Return [x, y] of the center of cell containing provided text 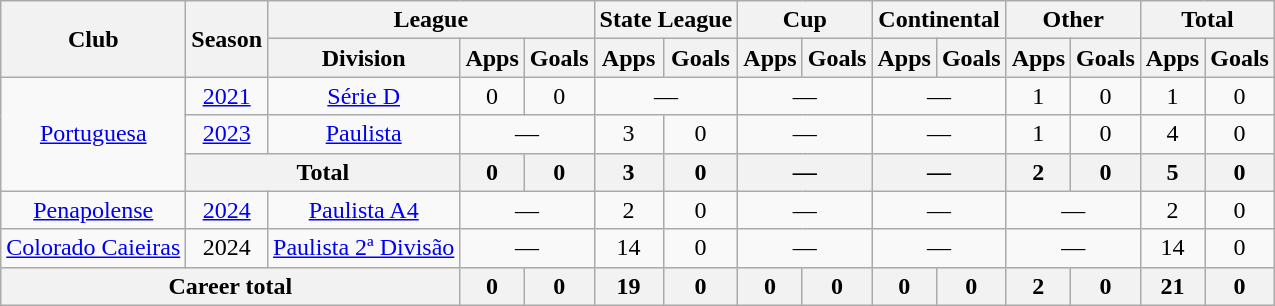
Paulista A4 [364, 210]
Cup [805, 20]
Continental [939, 20]
Paulista 2ª Divisão [364, 248]
2023 [227, 134]
21 [1172, 286]
Division [364, 58]
4 [1172, 134]
Career total [230, 286]
Penapolense [94, 210]
Season [227, 39]
Other [1073, 20]
19 [628, 286]
Club [94, 39]
Portuguesa [94, 134]
Série D [364, 96]
5 [1172, 172]
2021 [227, 96]
Paulista [364, 134]
League [432, 20]
Colorado Caieiras [94, 248]
State League [666, 20]
